Return [X, Y] of the center of cell containing provided text 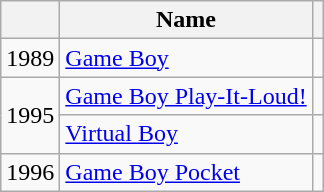
Game Boy Pocket [186, 172]
1995 [30, 115]
Virtual Boy [186, 134]
1989 [30, 58]
Game Boy [186, 58]
1996 [30, 172]
Name [186, 20]
Game Boy Play-It-Loud! [186, 96]
